Detect which cell encompasses the target text, then output its [x, y] center coordinate. 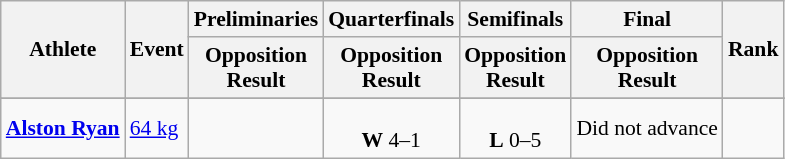
Rank [754, 50]
Preliminaries [256, 19]
Event [157, 50]
64 kg [157, 128]
Alston Ryan [63, 128]
Quarterfinals [391, 19]
Did not advance [647, 128]
Semifinals [515, 19]
Athlete [63, 50]
W 4–1 [391, 128]
L 0–5 [515, 128]
Final [647, 19]
